Capture the cell that displays the provided text and extract its (x, y) central coordinate. 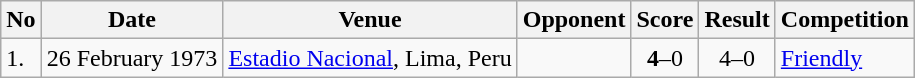
Venue (370, 20)
Estadio Nacional, Lima, Peru (370, 58)
Competition (844, 20)
Date (132, 20)
No (21, 20)
Result (737, 20)
Opponent (574, 20)
1. (21, 58)
26 February 1973 (132, 58)
Friendly (844, 58)
Score (665, 20)
